Locate the cell with the specified text and output its [X, Y] center coordinate. 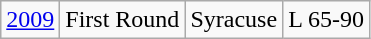
L 65-90 [326, 20]
2009 [30, 20]
First Round [122, 20]
Syracuse [234, 20]
